For the text-containing cell, return its midpoint in [X, Y] coordinate format. 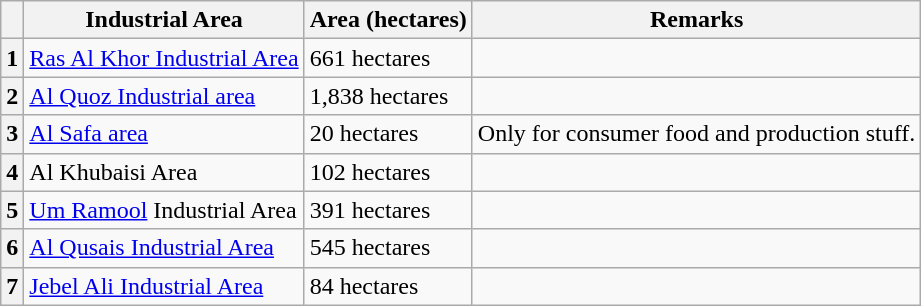
Al Quoz Industrial area [164, 96]
1,838 hectares [388, 96]
Only for consumer food and production stuff. [696, 134]
391 hectares [388, 210]
Al Khubaisi Area [164, 172]
661 hectares [388, 58]
5 [12, 210]
Remarks [696, 20]
Industrial Area [164, 20]
3 [12, 134]
7 [12, 286]
84 hectares [388, 286]
Ras Al Khor Industrial Area [164, 58]
6 [12, 248]
102 hectares [388, 172]
Um Ramool Industrial Area [164, 210]
1 [12, 58]
Al Safa area [164, 134]
4 [12, 172]
Area (hectares) [388, 20]
Jebel Ali Industrial Area [164, 286]
2 [12, 96]
Al Qusais Industrial Area [164, 248]
545 hectares [388, 248]
20 hectares [388, 134]
